Provide the (X, Y) coordinate of the cell's center where the given text is located.  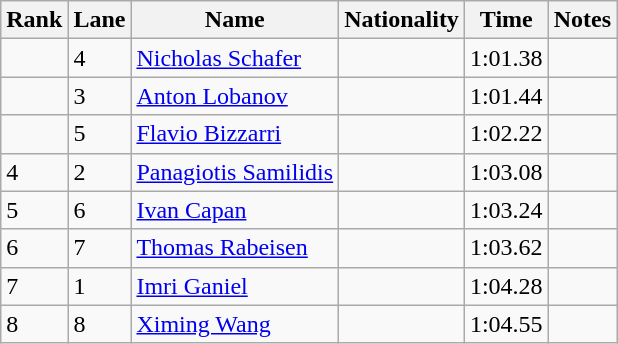
Lane (100, 20)
1:03.08 (506, 172)
1:01.44 (506, 96)
Ivan Capan (235, 210)
1 (100, 286)
Ximing Wang (235, 324)
Rank (34, 20)
1:04.55 (506, 324)
Flavio Bizzarri (235, 134)
1:04.28 (506, 286)
1:02.22 (506, 134)
3 (100, 96)
1:03.62 (506, 248)
Nationality (402, 20)
1:01.38 (506, 58)
Thomas Rabeisen (235, 248)
Anton Lobanov (235, 96)
Imri Ganiel (235, 286)
Panagiotis Samilidis (235, 172)
2 (100, 172)
Notes (582, 20)
Time (506, 20)
Nicholas Schafer (235, 58)
Name (235, 20)
1:03.24 (506, 210)
